Identify which cell holds the provided text, then report its (x, y) central coordinate. 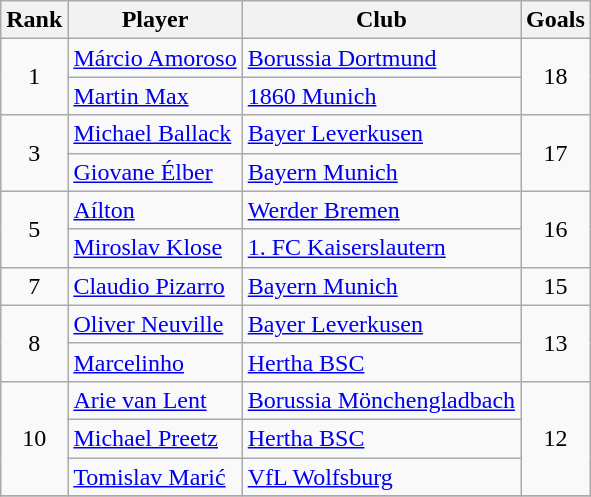
1. FC Kaiserslautern (381, 248)
Player (155, 20)
12 (556, 438)
5 (34, 229)
Tomislav Marić (155, 477)
Oliver Neuville (155, 324)
Werder Bremen (381, 210)
Michael Preetz (155, 438)
Martin Max (155, 96)
16 (556, 229)
Marcelinho (155, 362)
10 (34, 438)
VfL Wolfsburg (381, 477)
Giovane Élber (155, 172)
7 (34, 286)
13 (556, 343)
1 (34, 77)
Club (381, 20)
Rank (34, 20)
Miroslav Klose (155, 248)
Márcio Amoroso (155, 58)
17 (556, 153)
Borussia Mönchengladbach (381, 400)
Arie van Lent (155, 400)
Aílton (155, 210)
8 (34, 343)
Michael Ballack (155, 134)
Borussia Dortmund (381, 58)
Goals (556, 20)
18 (556, 77)
3 (34, 153)
15 (556, 286)
Claudio Pizarro (155, 286)
1860 Munich (381, 96)
